Determine the (X, Y) coordinate at the center of the cell enclosing the given text.  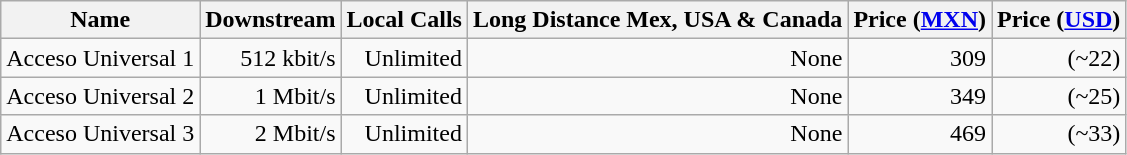
(~22) (1059, 58)
Name (100, 20)
Local Calls (404, 20)
Price (MXN) (920, 20)
Price (USD) (1059, 20)
Acceso Universal 3 (100, 134)
469 (920, 134)
Long Distance Mex, USA & Canada (657, 20)
1 Mbit/s (270, 96)
Acceso Universal 1 (100, 58)
2 Mbit/s (270, 134)
309 (920, 58)
(~33) (1059, 134)
Acceso Universal 2 (100, 96)
Downstream (270, 20)
512 kbit/s (270, 58)
349 (920, 96)
(~25) (1059, 96)
